Determine the [x, y] coordinate at the center of the cell enclosing the given text.  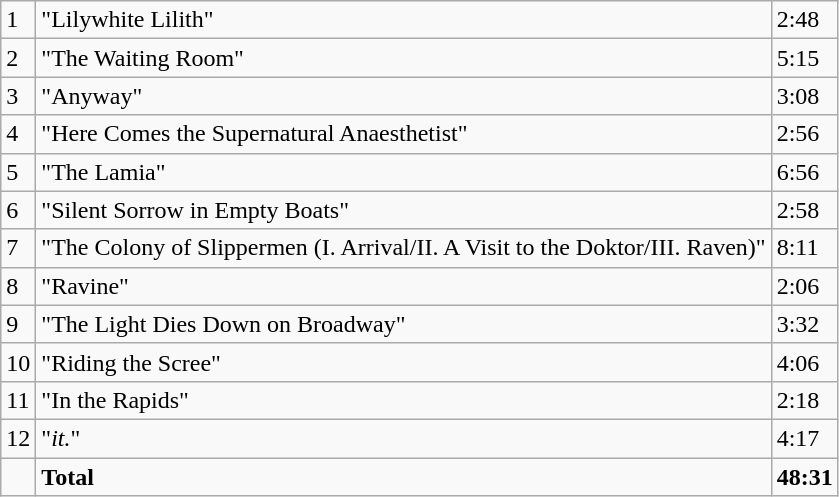
9 [18, 324]
5:15 [804, 58]
7 [18, 248]
2:48 [804, 20]
"it." [404, 438]
3 [18, 96]
"Ravine" [404, 286]
3:32 [804, 324]
"Here Comes the Supernatural Anaesthetist" [404, 134]
10 [18, 362]
"The Colony of Slippermen (I. Arrival/II. A Visit to the Doktor/III. Raven)" [404, 248]
4 [18, 134]
"In the Rapids" [404, 400]
6 [18, 210]
48:31 [804, 477]
2 [18, 58]
2:56 [804, 134]
1 [18, 20]
"The Waiting Room" [404, 58]
"Riding the Scree" [404, 362]
Total [404, 477]
2:18 [804, 400]
2:06 [804, 286]
11 [18, 400]
3:08 [804, 96]
6:56 [804, 172]
"The Lamia" [404, 172]
12 [18, 438]
4:17 [804, 438]
"Anyway" [404, 96]
8 [18, 286]
2:58 [804, 210]
"Lilywhite Lilith" [404, 20]
5 [18, 172]
"Silent Sorrow in Empty Boats" [404, 210]
"The Light Dies Down on Broadway" [404, 324]
8:11 [804, 248]
4:06 [804, 362]
